Detect which cell encompasses the target text, then output its (X, Y) center coordinate. 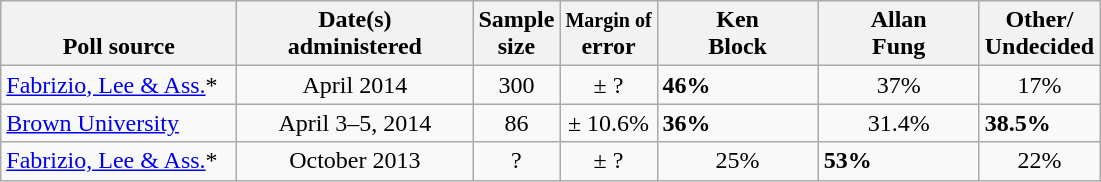
Margin oferror (608, 34)
17% (1039, 85)
86 (516, 123)
AllanFung (898, 34)
36% (738, 123)
31.4% (898, 123)
38.5% (1039, 123)
Other/Undecided (1039, 34)
Samplesize (516, 34)
? (516, 161)
37% (898, 85)
April 2014 (355, 85)
Brown University (119, 123)
October 2013 (355, 161)
± 10.6% (608, 123)
46% (738, 85)
300 (516, 85)
April 3–5, 2014 (355, 123)
25% (738, 161)
Date(s)administered (355, 34)
22% (1039, 161)
53% (898, 161)
Poll source (119, 34)
KenBlock (738, 34)
